Capture the cell that displays the provided text and extract its [X, Y] central coordinate. 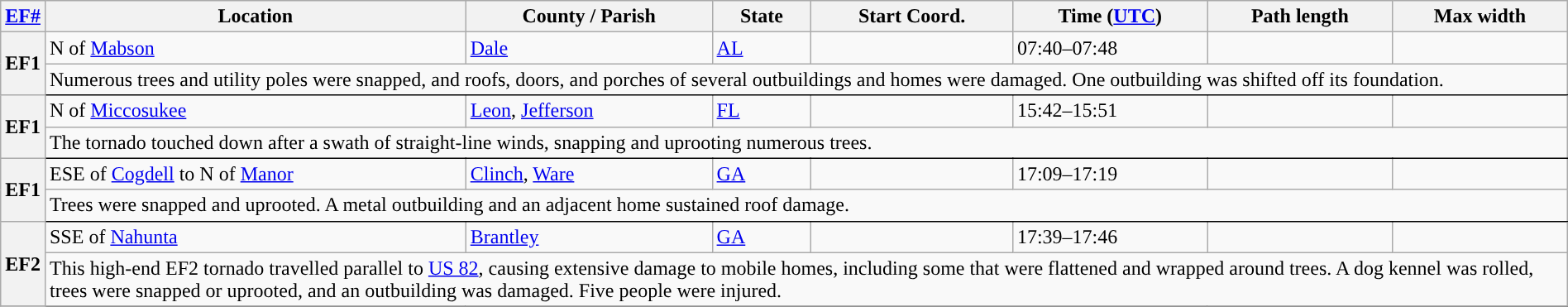
State [762, 17]
07:40–07:48 [1110, 48]
EF2 [23, 263]
17:09–17:19 [1110, 174]
County / Parish [589, 17]
N of Mabson [255, 48]
Location [255, 17]
Time (UTC) [1110, 17]
Max width [1480, 17]
15:42–15:51 [1110, 111]
17:39–17:46 [1110, 237]
FL [762, 111]
N of Miccosukee [255, 111]
ESE of Cogdell to N of Manor [255, 174]
EF# [23, 17]
Trees were snapped and uprooted. A metal outbuilding and an adjacent home sustained roof damage. [806, 205]
The tornado touched down after a swath of straight-line winds, snapping and uprooting numerous trees. [806, 142]
Path length [1300, 17]
Dale [589, 48]
Leon, Jefferson [589, 111]
SSE of Nahunta [255, 237]
AL [762, 48]
Start Coord. [911, 17]
Clinch, Ware [589, 174]
Brantley [589, 237]
